Extract the (x, y) coordinate from the center of the cell holding the provided text.  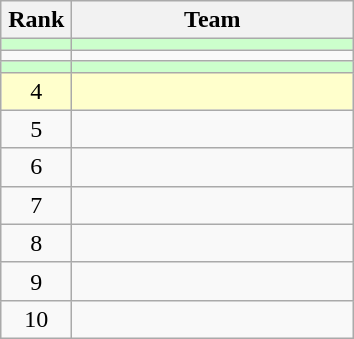
9 (36, 281)
Rank (36, 20)
10 (36, 319)
5 (36, 129)
8 (36, 243)
6 (36, 167)
4 (36, 91)
Team (212, 20)
7 (36, 205)
